Capture the cell that displays the provided text and extract its (X, Y) central coordinate. 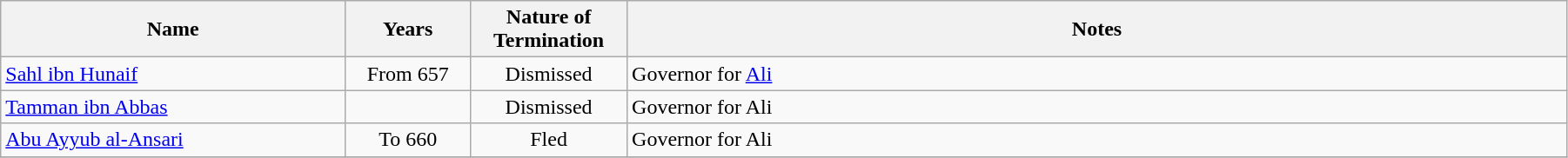
Years (408, 30)
Notes (1097, 30)
Abu Ayyub al-Ansari (173, 140)
Fled (549, 140)
To 660 (408, 140)
Nature ofTermination (549, 30)
Name (173, 30)
Tamman ibn Abbas (173, 107)
From 657 (408, 74)
Sahl ibn Hunaif (173, 74)
